Capture the cell that displays the provided text and extract its [x, y] central coordinate. 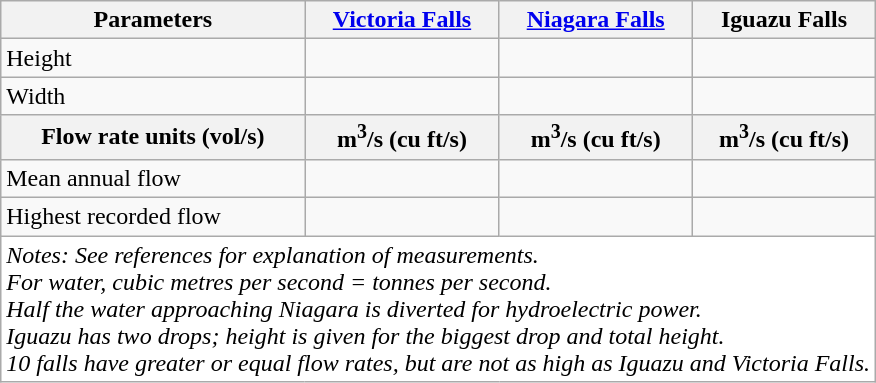
Parameters [153, 20]
Highest recorded flow [153, 217]
Iguazu Falls [784, 20]
Victoria Falls [402, 20]
Mean annual flow [153, 178]
Flow rate units (vol/s) [153, 138]
Niagara Falls [596, 20]
Width [153, 96]
Height [153, 58]
